Return the [X, Y] coordinate for the center point of the cell that contains the specified text.  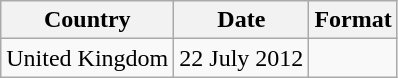
Date [242, 20]
United Kingdom [88, 58]
Format [353, 20]
22 July 2012 [242, 58]
Country [88, 20]
